Identify which cell holds the provided text, then report its [x, y] central coordinate. 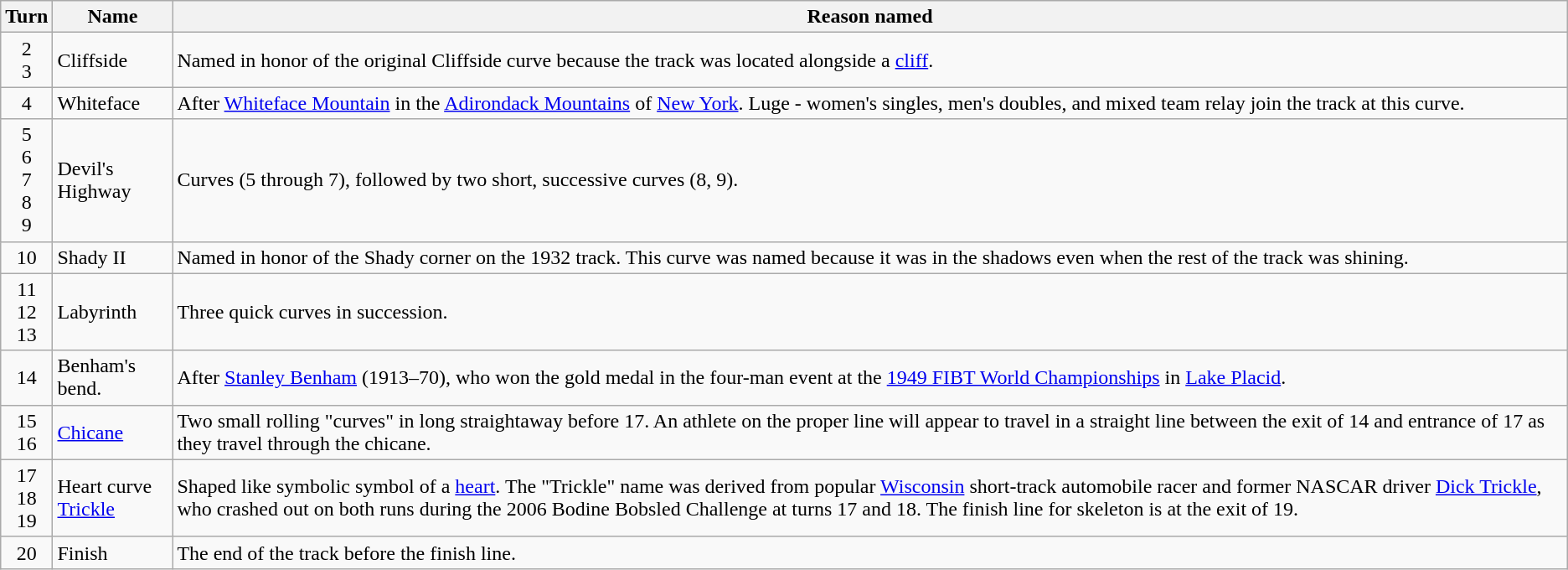
Labyrinth [112, 312]
20 [27, 552]
Chicane [112, 433]
Whiteface [112, 103]
Three quick curves in succession. [869, 312]
Heart curveTrickle [112, 498]
23 [27, 60]
111213 [27, 312]
1516 [27, 433]
Cliffside [112, 60]
Curves (5 through 7), followed by two short, successive curves (8, 9). [869, 180]
Devil's Highway [112, 180]
Reason named [869, 17]
The end of the track before the finish line. [869, 552]
Finish [112, 552]
Turn [27, 17]
14 [27, 377]
10 [27, 257]
After Stanley Benham (1913–70), who won the gold medal in the four-man event at the 1949 FIBT World Championships in Lake Placid. [869, 377]
4 [27, 103]
56789 [27, 180]
Shady II [112, 257]
171819 [27, 498]
Named in honor of the original Cliffside curve because the track was located alongside a cliff. [869, 60]
Name [112, 17]
Named in honor of the Shady corner on the 1932 track. This curve was named because it was in the shadows even when the rest of the track was shining. [869, 257]
Benham's bend. [112, 377]
